Identify which cell holds the provided text, then report its (X, Y) central coordinate. 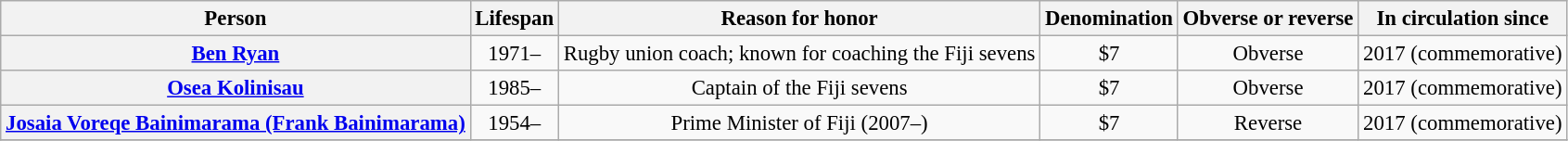
Josaia Voreqe Bainimarama (Frank Bainimarama) (236, 123)
Ben Ryan (236, 54)
In circulation since (1463, 19)
Prime Minister of Fiji (2007–) (799, 123)
Captain of the Fiji sevens (799, 88)
Rugby union coach; known for coaching the Fiji sevens (799, 54)
1985– (514, 88)
Osea Kolinisau (236, 88)
Obverse or reverse (1268, 19)
Lifespan (514, 19)
Reason for honor (799, 19)
1971– (514, 54)
Person (236, 19)
Denomination (1109, 19)
Reverse (1268, 123)
1954– (514, 123)
